Search for the cell housing the specified text and yield its (X, Y) center coordinate. 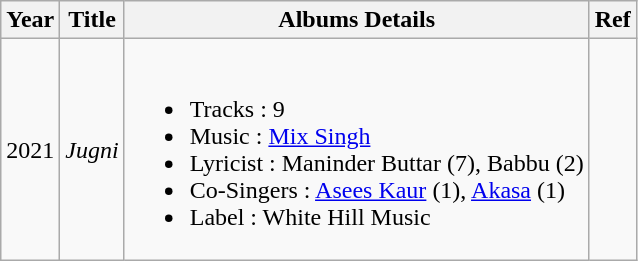
Ref (612, 20)
Albums Details (356, 20)
Jugni (92, 150)
Title (92, 20)
2021 (30, 150)
Year (30, 20)
Tracks : 9Music : Mix SinghLyricist : Maninder Buttar (7), Babbu (2)Co-Singers : Asees Kaur (1), Akasa (1)Label : White Hill Music (356, 150)
